Provide the (x, y) coordinate of the cell's center where the given text is located.  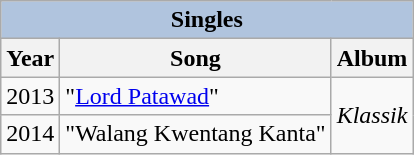
Album (372, 58)
2014 (30, 134)
Klassik (372, 115)
Year (30, 58)
"Lord Patawad" (196, 96)
Song (196, 58)
"Walang Kwentang Kanta" (196, 134)
2013 (30, 96)
Singles (207, 20)
